Pinpoint the cell where the given text exists, returning its [X, Y] midpoint coordinate. 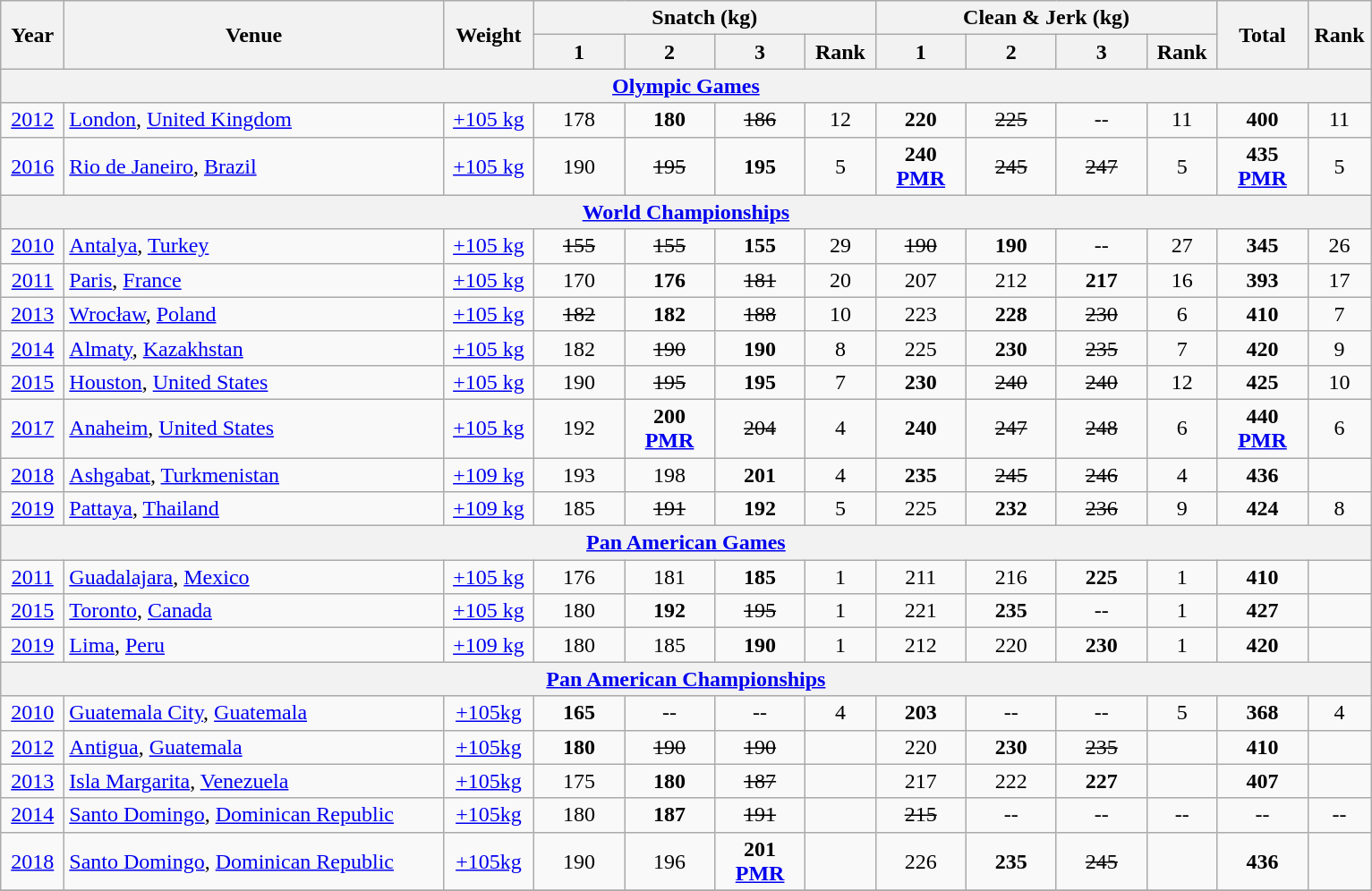
Clean & Jerk (kg) [1046, 18]
17 [1339, 280]
2017 [32, 428]
201 PMR [761, 861]
368 [1262, 713]
Pan American Championships [686, 679]
216 [1011, 577]
198 [669, 475]
228 [1011, 314]
Toronto, Canada [254, 611]
223 [920, 314]
Venue [254, 35]
Wrocław, Poland [254, 314]
427 [1262, 611]
29 [841, 246]
170 [578, 280]
248 [1101, 428]
Pan American Games [686, 543]
Anaheim, United States [254, 428]
196 [669, 861]
Lima, Peru [254, 645]
Paris, France [254, 280]
221 [920, 611]
201 [761, 475]
407 [1262, 781]
Guatemala City, Guatemala [254, 713]
27 [1181, 246]
240 PMR [920, 166]
2016 [32, 166]
Year [32, 35]
440 PMR [1262, 428]
Isla Margarita, Venezuela [254, 781]
424 [1262, 509]
236 [1101, 509]
Antalya, Turkey [254, 246]
186 [761, 120]
Antigua, Guatemala [254, 747]
175 [578, 781]
178 [578, 120]
200 PMR [669, 428]
Olympic Games [686, 86]
Total [1262, 35]
215 [920, 815]
London, United Kingdom [254, 120]
Ashgabat, Turkmenistan [254, 475]
World Championships [686, 212]
20 [841, 280]
246 [1101, 475]
222 [1011, 781]
Weight [489, 35]
193 [578, 475]
393 [1262, 280]
Almaty, Kazakhstan [254, 348]
227 [1101, 781]
Guadalajara, Mexico [254, 577]
Pattaya, Thailand [254, 509]
425 [1262, 382]
Snatch (kg) [704, 18]
226 [920, 861]
188 [761, 314]
203 [920, 713]
165 [578, 713]
232 [1011, 509]
400 [1262, 120]
345 [1262, 246]
207 [920, 280]
Rio de Janeiro, Brazil [254, 166]
211 [920, 577]
26 [1339, 246]
16 [1181, 280]
204 [761, 428]
435 PMR [1262, 166]
Houston, United States [254, 382]
